Scan for the cell matching the given text and deliver its [x, y] coordinate at center. 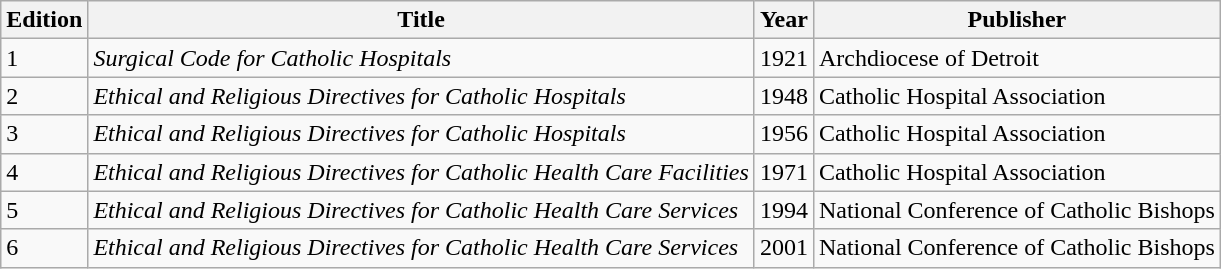
4 [44, 172]
Archdiocese of Detroit [1016, 58]
1921 [784, 58]
1948 [784, 96]
Title [422, 20]
6 [44, 248]
1956 [784, 134]
1 [44, 58]
Year [784, 20]
2 [44, 96]
Surgical Code for Catholic Hospitals [422, 58]
1971 [784, 172]
Edition [44, 20]
5 [44, 210]
2001 [784, 248]
1994 [784, 210]
Publisher [1016, 20]
Ethical and Religious Directives for Catholic Health Care Facilities [422, 172]
3 [44, 134]
